Pinpoint the cell where the given text exists, returning its [x, y] midpoint coordinate. 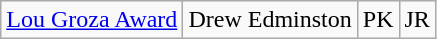
PK [378, 20]
JR [417, 20]
Lou Groza Award [92, 20]
Drew Edminston [270, 20]
